Return [x, y] of the center of cell containing provided text 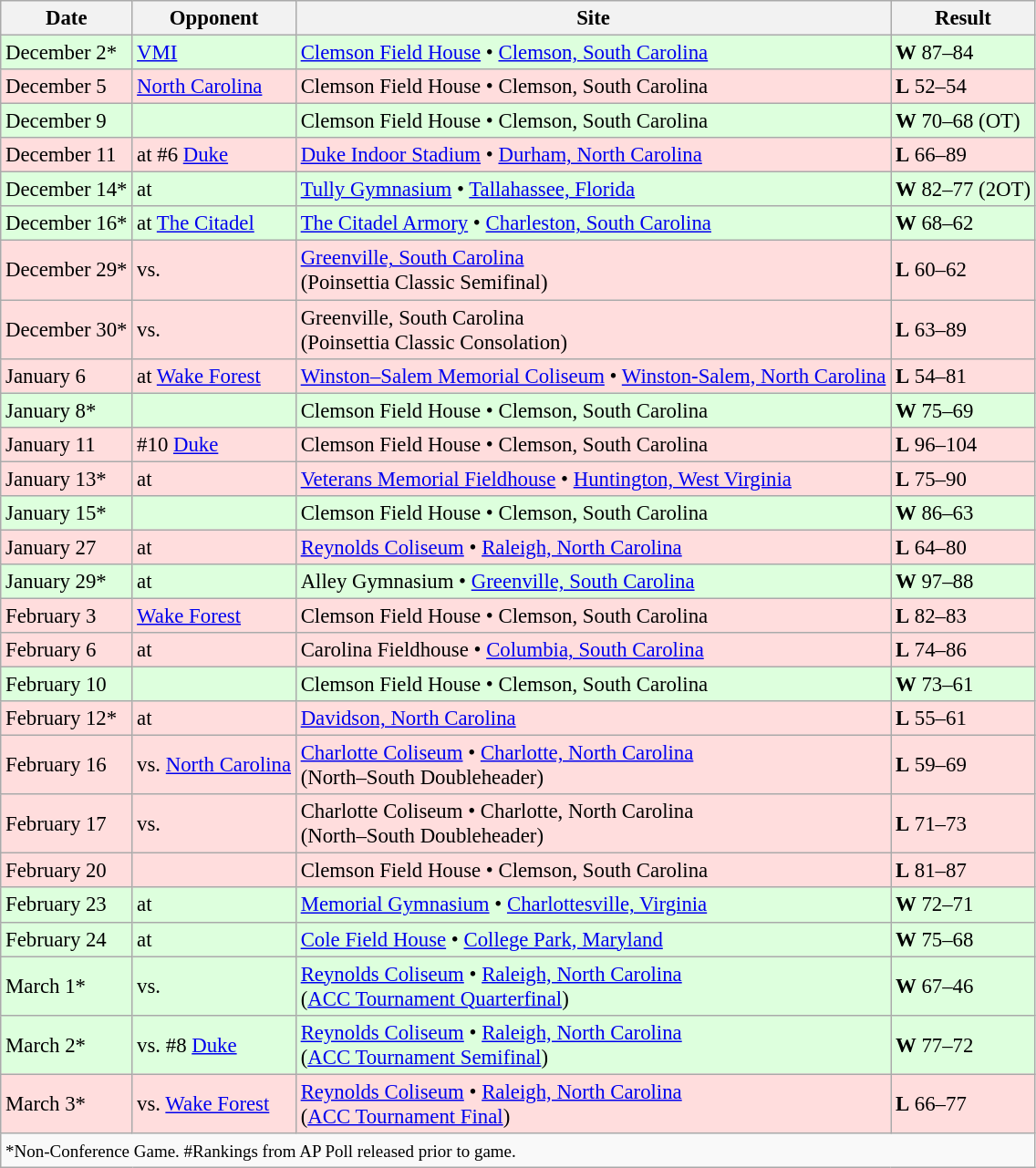
L 66–89 [963, 155]
Reynolds Coliseum • Raleigh, North Carolina(ACC Tournament Quarterfinal) [593, 987]
December 5 [67, 87]
#10 Duke [214, 444]
December 9 [67, 121]
W 82–77 (2OT) [963, 190]
January 11 [67, 444]
February 16 [67, 766]
January 15* [67, 513]
December 11 [67, 155]
W 86–63 [963, 513]
January 6 [67, 376]
December 14* [67, 190]
January 13* [67, 479]
Greenville, South Carolina(Poinsettia Classic Semifinal) [593, 270]
Result [963, 18]
L 81–87 [963, 871]
L 96–104 [963, 444]
W 72–71 [963, 905]
VMI [214, 53]
L 59–69 [963, 766]
Greenville, South Carolina(Poinsettia Classic Consolation) [593, 330]
W 68–62 [963, 223]
*Non-Conference Game. #Rankings from AP Poll released prior to game. [518, 1151]
December 29* [67, 270]
W 67–46 [963, 987]
Reynolds Coliseum • Raleigh, North Carolina(ACC Tournament Semifinal) [593, 1045]
January 29* [67, 582]
W 73–61 [963, 685]
Opponent [214, 18]
Reynolds Coliseum • Raleigh, North Carolina [593, 547]
Cole Field House • College Park, Maryland [593, 939]
February 6 [67, 650]
L 55–61 [963, 718]
W 87–84 [963, 53]
at Wake Forest [214, 376]
January 8* [67, 410]
March 3* [67, 1103]
North Carolina [214, 87]
W 97–88 [963, 582]
L 60–62 [963, 270]
L 75–90 [963, 479]
Duke Indoor Stadium • Durham, North Carolina [593, 155]
W 77–72 [963, 1045]
L 63–89 [963, 330]
W 70–68 (OT) [963, 121]
December 2* [67, 53]
Reynolds Coliseum • Raleigh, North Carolina(ACC Tournament Final) [593, 1103]
vs. North Carolina [214, 766]
February 10 [67, 685]
W 75–68 [963, 939]
L 66–77 [963, 1103]
March 1* [67, 987]
L 52–54 [963, 87]
January 27 [67, 547]
L 54–81 [963, 376]
at #6 Duke [214, 155]
L 82–83 [963, 615]
Memorial Gymnasium • Charlottesville, Virginia [593, 905]
Veterans Memorial Fieldhouse • Huntington, West Virginia [593, 479]
February 12* [67, 718]
Alley Gymnasium • Greenville, South Carolina [593, 582]
Winston–Salem Memorial Coliseum • Winston-Salem, North Carolina [593, 376]
February 3 [67, 615]
vs. #8 Duke [214, 1045]
Tully Gymnasium • Tallahassee, Florida [593, 190]
March 2* [67, 1045]
L 71–73 [963, 824]
Davidson, North Carolina [593, 718]
W 75–69 [963, 410]
at The Citadel [214, 223]
Site [593, 18]
December 16* [67, 223]
December 30* [67, 330]
The Citadel Armory • Charleston, South Carolina [593, 223]
Wake Forest [214, 615]
February 20 [67, 871]
Date [67, 18]
L 74–86 [963, 650]
February 24 [67, 939]
February 23 [67, 905]
vs. Wake Forest [214, 1103]
Carolina Fieldhouse • Columbia, South Carolina [593, 650]
L 64–80 [963, 547]
February 17 [67, 824]
